Pinpoint the cell where the given text exists, returning its (X, Y) midpoint coordinate. 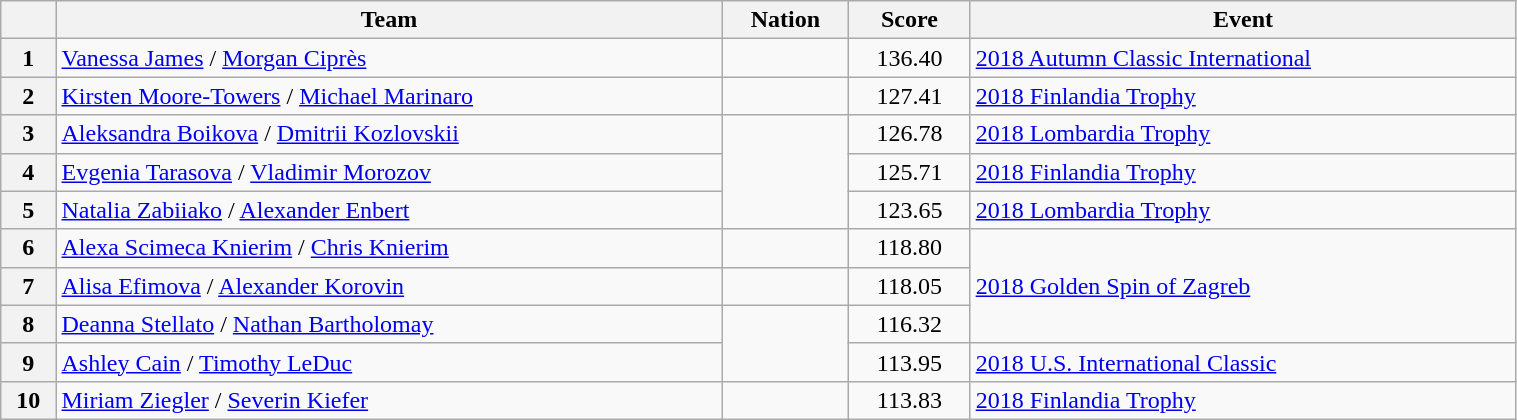
127.41 (910, 96)
Miriam Ziegler / Severin Kiefer (389, 400)
Natalia Zabiiako / Alexander Enbert (389, 210)
Alisa Efimova / Alexander Korovin (389, 286)
Kirsten Moore-Towers / Michael Marinaro (389, 96)
116.32 (910, 324)
Nation (786, 20)
9 (28, 362)
2018 U.S. International Classic (1243, 362)
3 (28, 134)
5 (28, 210)
Alexa Scimeca Knierim / Chris Knierim (389, 248)
1 (28, 58)
10 (28, 400)
Evgenia Tarasova / Vladimir Morozov (389, 172)
2018 Autumn Classic International (1243, 58)
123.65 (910, 210)
8 (28, 324)
4 (28, 172)
Event (1243, 20)
Ashley Cain / Timothy LeDuc (389, 362)
136.40 (910, 58)
118.80 (910, 248)
2018 Golden Spin of Zagreb (1243, 286)
Vanessa James / Morgan Ciprès (389, 58)
6 (28, 248)
Score (910, 20)
7 (28, 286)
118.05 (910, 286)
Deanna Stellato / Nathan Bartholomay (389, 324)
Aleksandra Boikova / Dmitrii Kozlovskii (389, 134)
113.95 (910, 362)
125.71 (910, 172)
Team (389, 20)
2 (28, 96)
113.83 (910, 400)
126.78 (910, 134)
